Search for the cell housing the specified text and yield its [X, Y] center coordinate. 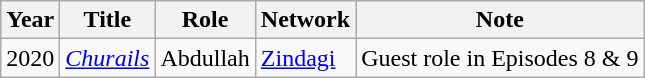
Title [108, 20]
2020 [30, 58]
Abdullah [205, 58]
Guest role in Episodes 8 & 9 [500, 58]
Churails [108, 58]
Zindagi [305, 58]
Year [30, 20]
Role [205, 20]
Network [305, 20]
Note [500, 20]
